Provide the (X, Y) coordinate of the cell's center where the given text is located.  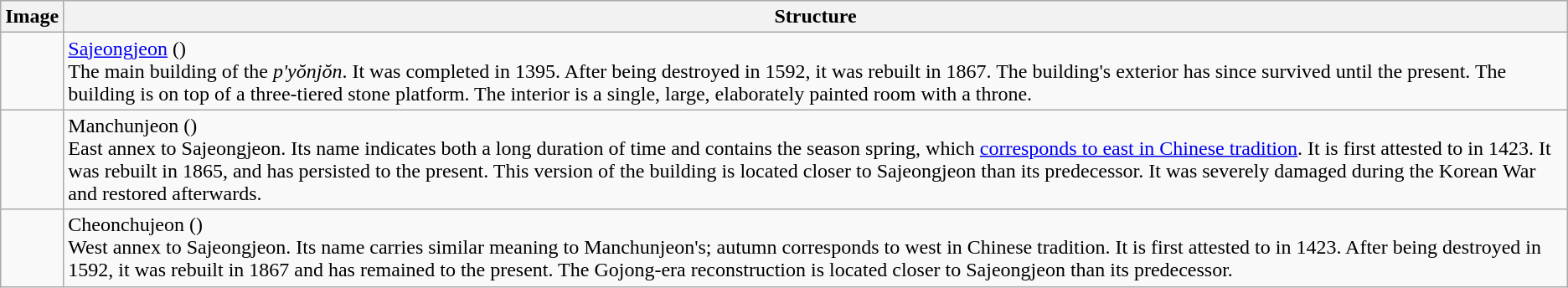
Structure (816, 17)
Image (32, 17)
